Provide the (X, Y) coordinate of the cell's center where the given text is located.  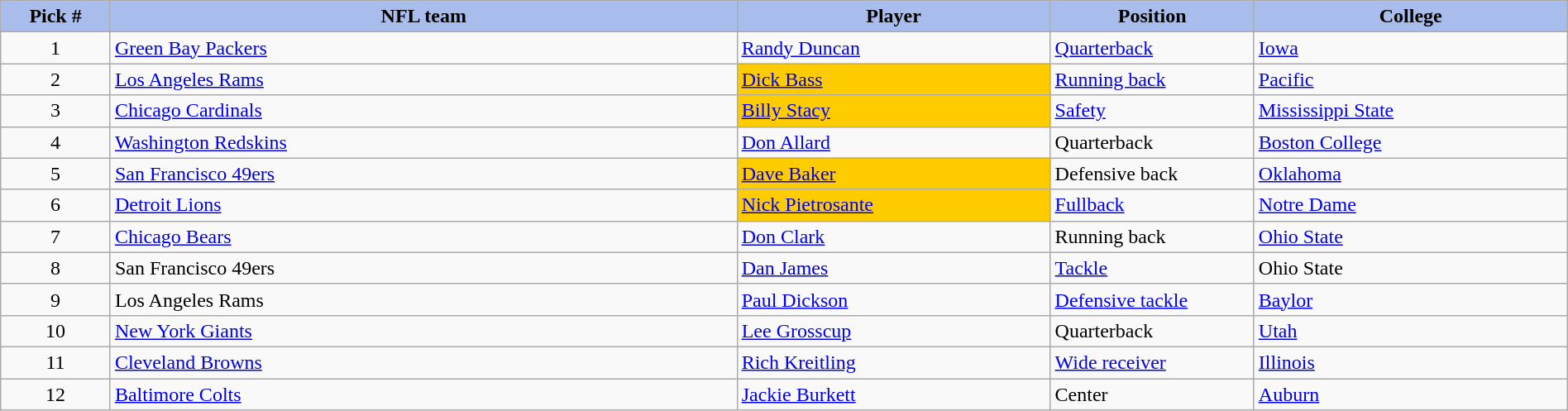
Defensive tackle (1152, 299)
Boston College (1411, 142)
6 (56, 205)
Mississippi State (1411, 111)
11 (56, 362)
Center (1152, 394)
NFL team (423, 17)
10 (56, 331)
3 (56, 111)
Position (1152, 17)
Tackle (1152, 268)
Dick Bass (893, 79)
Jackie Burkett (893, 394)
Fullback (1152, 205)
Oklahoma (1411, 174)
College (1411, 17)
Baltimore Colts (423, 394)
Nick Pietrosante (893, 205)
Auburn (1411, 394)
8 (56, 268)
Chicago Bears (423, 237)
Detroit Lions (423, 205)
Pacific (1411, 79)
Green Bay Packers (423, 48)
Randy Duncan (893, 48)
Wide receiver (1152, 362)
Chicago Cardinals (423, 111)
New York Giants (423, 331)
Washington Redskins (423, 142)
Rich Kreitling (893, 362)
Dave Baker (893, 174)
2 (56, 79)
Billy Stacy (893, 111)
Lee Grosscup (893, 331)
Safety (1152, 111)
5 (56, 174)
Don Clark (893, 237)
9 (56, 299)
Defensive back (1152, 174)
Dan James (893, 268)
Illinois (1411, 362)
4 (56, 142)
Iowa (1411, 48)
Paul Dickson (893, 299)
Utah (1411, 331)
Notre Dame (1411, 205)
12 (56, 394)
Pick # (56, 17)
Don Allard (893, 142)
Baylor (1411, 299)
Cleveland Browns (423, 362)
Player (893, 17)
7 (56, 237)
1 (56, 48)
